Return the (x, y) coordinate for the center point of the cell that contains the specified text.  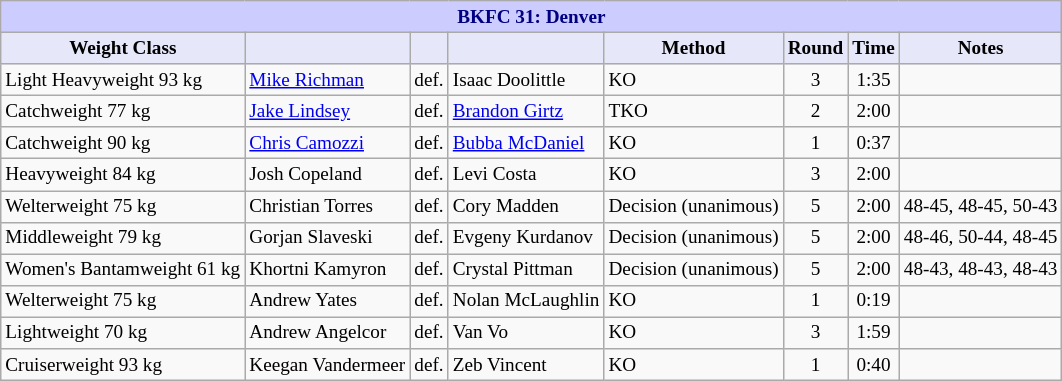
Middleweight 79 kg (123, 238)
Round (816, 48)
Weight Class (123, 48)
Levi Costa (526, 175)
Cruiserweight 93 kg (123, 365)
Van Vo (526, 333)
Khortni Kamyron (328, 270)
Andrew Yates (328, 301)
Time (874, 48)
Notes (980, 48)
48-43, 48-43, 48-43 (980, 270)
Heavyweight 84 kg (123, 175)
0:19 (874, 301)
48-45, 48-45, 50-43 (980, 206)
Bubba McDaniel (526, 143)
1:59 (874, 333)
Christian Torres (328, 206)
Zeb Vincent (526, 365)
Catchweight 90 kg (123, 143)
Catchweight 77 kg (123, 111)
Evgeny Kurdanov (526, 238)
Chris Camozzi (328, 143)
Mike Richman (328, 80)
Cory Madden (526, 206)
1:35 (874, 80)
48-46, 50-44, 48-45 (980, 238)
Nolan McLaughlin (526, 301)
Crystal Pittman (526, 270)
2 (816, 111)
Method (694, 48)
0:37 (874, 143)
Women's Bantamweight 61 kg (123, 270)
Brandon Girtz (526, 111)
BKFC 31: Denver (532, 17)
Gorjan Slaveski (328, 238)
Keegan Vandermeer (328, 365)
Andrew Angelcor (328, 333)
Lightweight 70 kg (123, 333)
Light Heavyweight 93 kg (123, 80)
Jake Lindsey (328, 111)
Josh Copeland (328, 175)
TKO (694, 111)
Isaac Doolittle (526, 80)
0:40 (874, 365)
